Find where the given text appears and provide that cell's center as (x, y) coordinate. 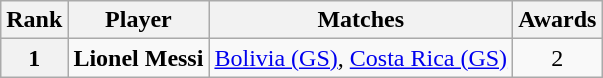
1 (34, 58)
Awards (558, 20)
Matches (361, 20)
Bolivia (GS), Costa Rica (GS) (361, 58)
Player (138, 20)
Rank (34, 20)
2 (558, 58)
Lionel Messi (138, 58)
